From the cell containing the given text, extract its center point as [X, Y] coordinate. 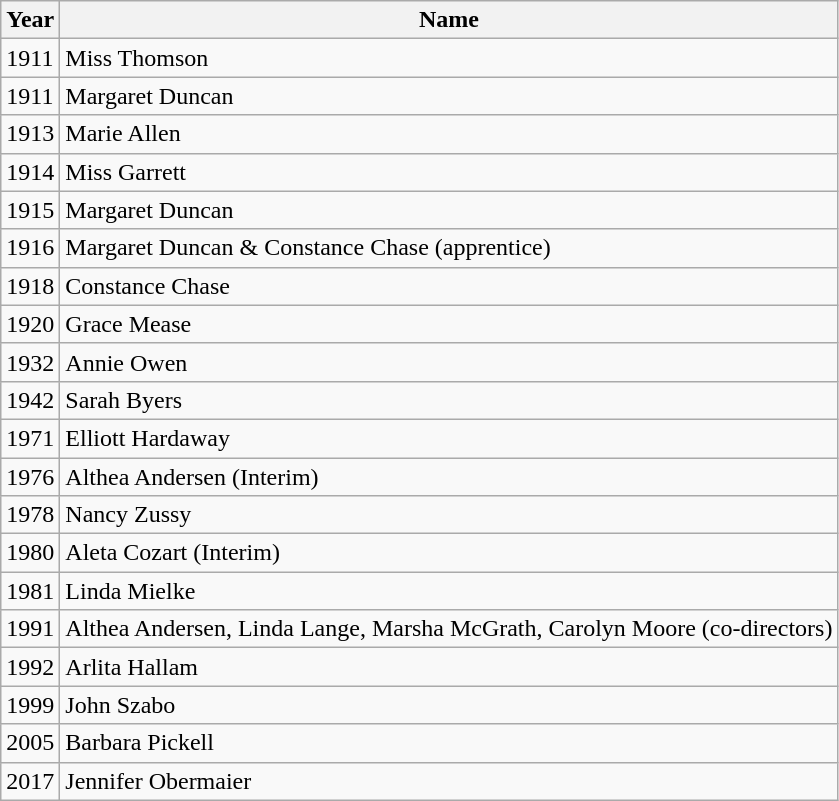
Elliott Hardaway [449, 438]
1991 [30, 629]
2017 [30, 781]
1980 [30, 553]
1915 [30, 210]
1971 [30, 438]
Margaret Duncan & Constance Chase (apprentice) [449, 248]
Annie Owen [449, 362]
1916 [30, 248]
1918 [30, 286]
Arlita Hallam [449, 667]
Miss Thomson [449, 58]
Althea Andersen, Linda Lange, Marsha McGrath, Carolyn Moore (co-directors) [449, 629]
1920 [30, 324]
Miss Garrett [449, 172]
Grace Mease [449, 324]
1932 [30, 362]
1914 [30, 172]
1992 [30, 667]
Name [449, 20]
Linda Mielke [449, 591]
1942 [30, 400]
1976 [30, 477]
1981 [30, 591]
2005 [30, 743]
1913 [30, 134]
1999 [30, 705]
1978 [30, 515]
Nancy Zussy [449, 515]
John Szabo [449, 705]
Aleta Cozart (Interim) [449, 553]
Year [30, 20]
Marie Allen [449, 134]
Jennifer Obermaier [449, 781]
Constance Chase [449, 286]
Barbara Pickell [449, 743]
Sarah Byers [449, 400]
Althea Andersen (Interim) [449, 477]
